From the cell containing the given text, extract its center point as (x, y) coordinate. 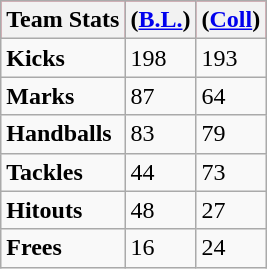
64 (231, 96)
Handballs (63, 134)
87 (160, 96)
Team Stats (63, 20)
193 (231, 58)
44 (160, 172)
Marks (63, 96)
79 (231, 134)
24 (231, 248)
73 (231, 172)
Hitouts (63, 210)
83 (160, 134)
(B.L.) (160, 20)
Kicks (63, 58)
198 (160, 58)
(Coll) (231, 20)
16 (160, 248)
Tackles (63, 172)
27 (231, 210)
48 (160, 210)
Frees (63, 248)
